Locate the cell with the specified text and output its (x, y) center coordinate. 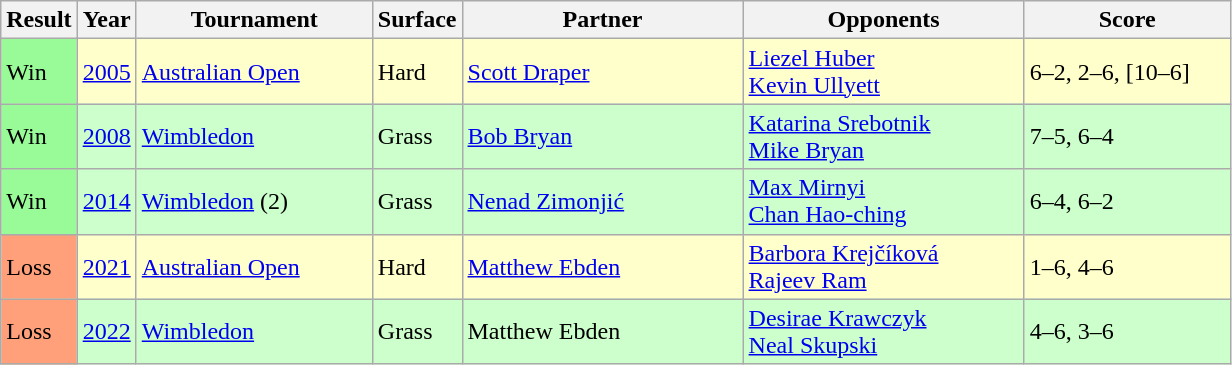
Nenad Zimonjić (602, 202)
Year (106, 20)
2014 (106, 202)
2008 (106, 136)
2005 (106, 72)
Result (39, 20)
Barbora Krejčíková Rajeev Ram (884, 266)
Tournament (254, 20)
Opponents (884, 20)
2021 (106, 266)
Wimbledon (2) (254, 202)
2022 (106, 332)
Katarina Srebotnik Mike Bryan (884, 136)
Bob Bryan (602, 136)
Max Mirnyi Chan Hao-ching (884, 202)
6–4, 6–2 (1127, 202)
6–2, 2–6, [10–6] (1127, 72)
Surface (417, 20)
Scott Draper (602, 72)
Liezel Huber Kevin Ullyett (884, 72)
Partner (602, 20)
Score (1127, 20)
1–6, 4–6 (1127, 266)
7–5, 6–4 (1127, 136)
Desirae Krawczyk Neal Skupski (884, 332)
4–6, 3–6 (1127, 332)
